Determine the [X, Y] coordinate at the center of the cell enclosing the given text.  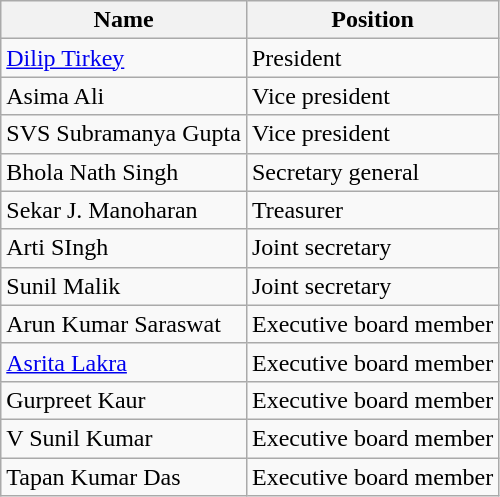
Asima Ali [124, 96]
Tapan Kumar Das [124, 477]
President [372, 58]
Treasurer [372, 210]
Secretary general [372, 172]
Sunil Malik [124, 286]
Gurpreet Kaur [124, 400]
Asrita Lakra [124, 362]
Dilip Tirkey [124, 58]
Name [124, 20]
Arti SIngh [124, 248]
V Sunil Kumar [124, 438]
Sekar J. Manoharan [124, 210]
SVS Subramanya Gupta [124, 134]
Bhola Nath Singh [124, 172]
Position [372, 20]
Arun Kumar Saraswat [124, 324]
